Extract the [X, Y] coordinate from the center of the cell holding the provided text.  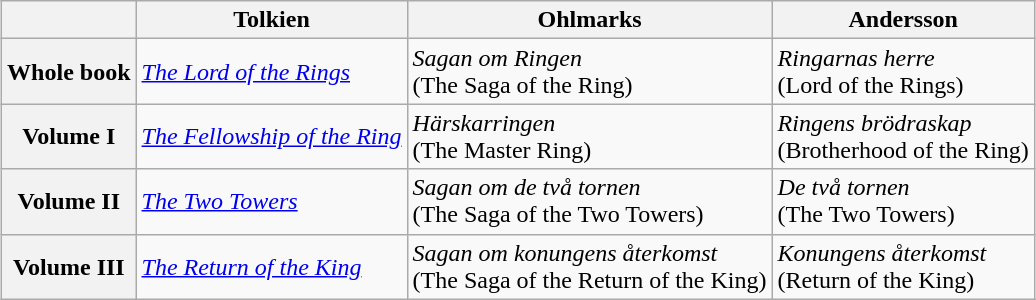
Sagan om konungens återkomst(The Saga of the Return of the King) [590, 266]
Volume III [69, 266]
De två tornen(The Two Towers) [903, 202]
The Fellowship of the Ring [272, 136]
The Two Towers [272, 202]
Whole book [69, 72]
Volume I [69, 136]
Sagan om de två tornen(The Saga of the Two Towers) [590, 202]
Ohlmarks [590, 20]
The Return of the King [272, 266]
Sagan om Ringen(The Saga of the Ring) [590, 72]
Andersson [903, 20]
The Lord of the Rings [272, 72]
Härskarringen(The Master Ring) [590, 136]
Ringens brödraskap(Brotherhood of the Ring) [903, 136]
Ringarnas herre(Lord of the Rings) [903, 72]
Konungens återkomst(Return of the King) [903, 266]
Tolkien [272, 20]
Volume II [69, 202]
